Scan for the cell matching the given text and deliver its [x, y] coordinate at center. 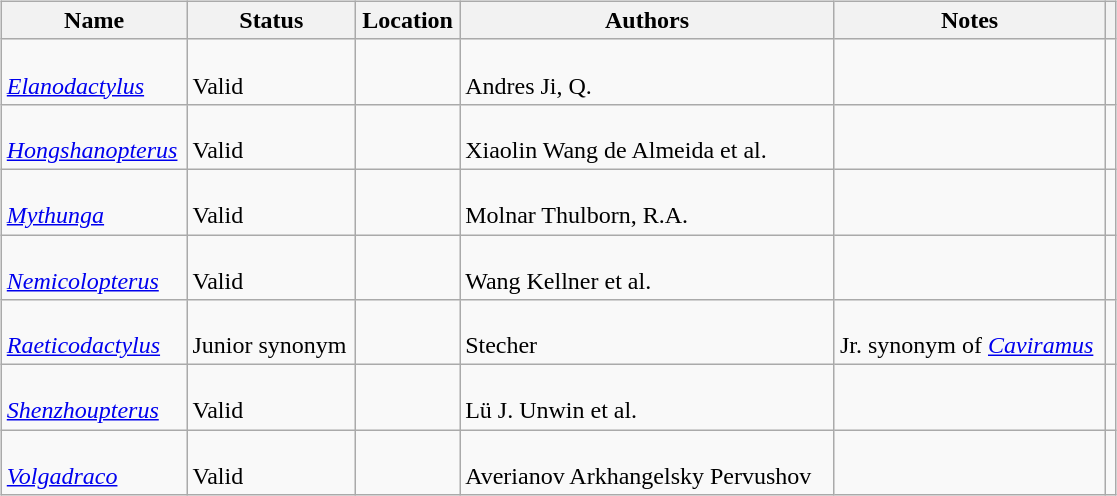
Jr. synonym of Caviramus [969, 332]
Name [94, 20]
Lü J. Unwin et al. [642, 398]
Status [272, 20]
Elanodactylus [94, 72]
Volgadraco [94, 462]
Notes [969, 20]
Mythunga [94, 202]
Junior synonym [272, 332]
Hongshanopterus [94, 136]
Shenzhoupterus [94, 398]
Andres Ji, Q. [642, 72]
Stecher [642, 332]
Xiaolin Wang de Almeida et al. [642, 136]
Location [408, 20]
Molnar Thulborn, R.A. [642, 202]
Authors [648, 20]
Averianov Arkhangelsky Pervushov [642, 462]
Raeticodactylus [94, 332]
Wang Kellner et al. [642, 266]
Nemicolopterus [94, 266]
